Provide the [X, Y] coordinate of the cell's center where the given text is located.  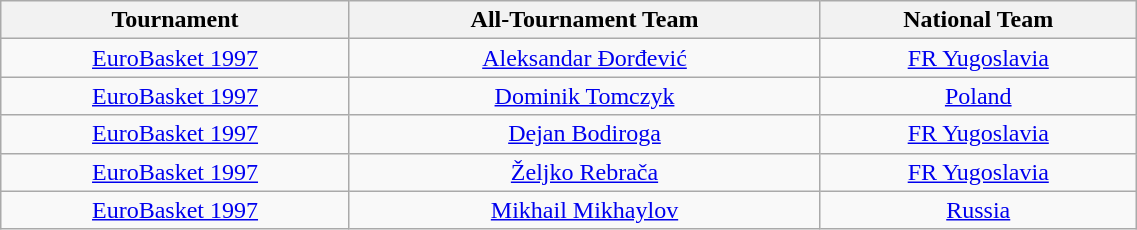
Tournament [176, 20]
Dominik Tomczyk [584, 96]
Poland [978, 96]
Aleksandar Đorđević [584, 58]
Russia [978, 210]
All-Tournament Team [584, 20]
Mikhail Mikhaylov [584, 210]
Željko Rebrača [584, 172]
Dejan Bodiroga [584, 134]
National Team [978, 20]
